Locate the cell with the specified text and output its [X, Y] center coordinate. 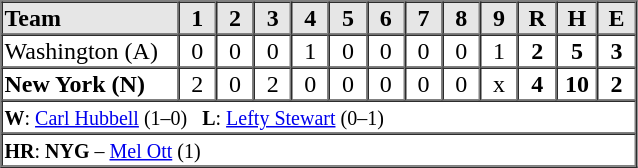
H [577, 18]
8 [461, 18]
9 [499, 18]
x [499, 84]
6 [386, 18]
E [616, 18]
Washington (A) [90, 50]
New York (N) [90, 84]
10 [577, 84]
W: Carl Hubbell (1–0) L: Lefty Stewart (0–1) [319, 116]
HR: NYG – Mel Ott (1) [319, 150]
R [538, 18]
7 [424, 18]
Team [90, 18]
